Pinpoint the cell where the given text exists, returning its [x, y] midpoint coordinate. 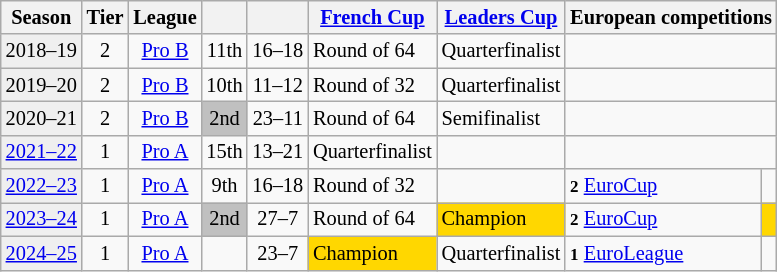
Leaders Cup [502, 17]
2021–22 [42, 152]
11–12 [278, 85]
27–7 [278, 219]
League [164, 17]
2018–19 [42, 51]
French Cup [372, 17]
European competitions [671, 17]
23–7 [278, 253]
23–11 [278, 118]
10th [225, 85]
15th [225, 152]
Semifinalist [502, 118]
1 EuroLeague [663, 253]
Tier [106, 17]
2022–23 [42, 186]
9th [225, 186]
2019–20 [42, 85]
Season [42, 17]
13–21 [278, 152]
2023–24 [42, 219]
11th [225, 51]
2024–25 [42, 253]
2020–21 [42, 118]
